Pinpoint the cell where the given text exists, returning its [x, y] midpoint coordinate. 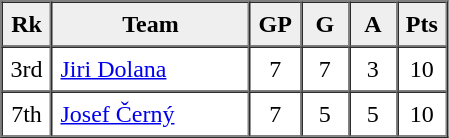
Team [150, 24]
GP [274, 24]
G [325, 24]
A [373, 24]
Josef Černý [150, 114]
3 [373, 68]
Jiri Dolana [150, 68]
7th [27, 114]
Pts [422, 24]
Rk [27, 24]
3rd [27, 68]
